Identify which cell holds the provided text, then report its (X, Y) central coordinate. 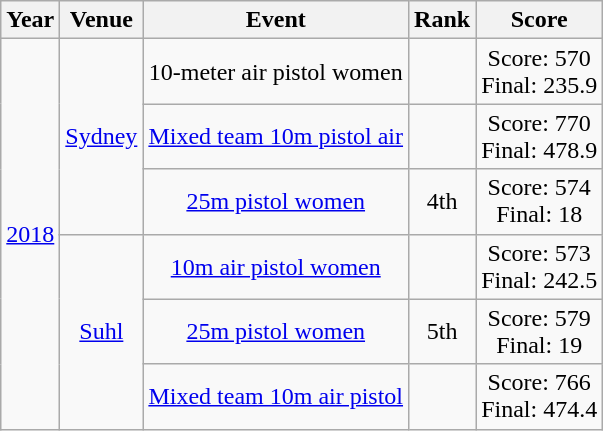
Event (276, 20)
Score: 573Final: 242.5 (540, 266)
Mixed team 10m pistol air (276, 136)
Mixed team 10m air pistol (276, 396)
4th (442, 202)
Score: 770Final: 478.9 (540, 136)
Rank (442, 20)
5th (442, 332)
Venue (102, 20)
Score (540, 20)
Score: 766Final: 474.4 (540, 396)
10m air pistol women (276, 266)
Score: 574Final: 18 (540, 202)
Score: 570Final: 235.9 (540, 72)
10-meter air pistol women (276, 72)
Suhl (102, 332)
Score: 579Final: 19 (540, 332)
Year (30, 20)
2018 (30, 234)
Sydney (102, 136)
